Provide the (x, y) coordinate of the cell's center where the given text is located.  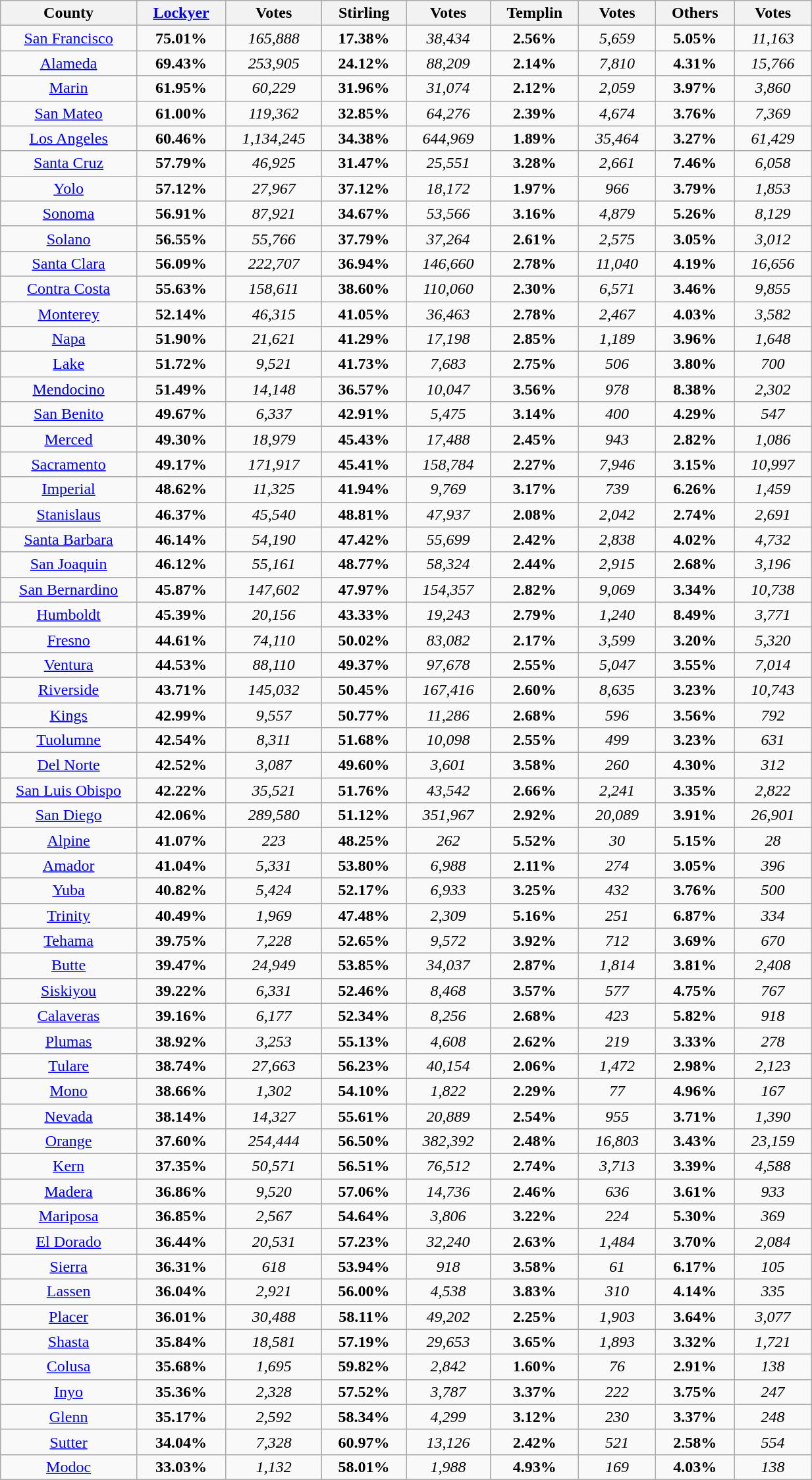
County (68, 13)
14,736 (448, 1192)
41.73% (364, 364)
369 (773, 1217)
Yolo (68, 188)
Mariposa (68, 1217)
2.08% (535, 514)
54,190 (274, 539)
34.38% (364, 138)
47.97% (364, 589)
5.52% (535, 840)
1,472 (617, 1066)
223 (274, 840)
3,087 (274, 765)
3,077 (773, 1317)
2,309 (448, 916)
Mendocino (68, 389)
7,369 (773, 113)
57.79% (180, 163)
2,042 (617, 514)
Fresno (68, 640)
1,903 (617, 1317)
247 (773, 1392)
27,663 (274, 1066)
978 (617, 389)
2.45% (535, 439)
1,695 (274, 1367)
35.68% (180, 1367)
631 (773, 740)
119,362 (274, 113)
7,328 (274, 1442)
52.34% (364, 1016)
2.25% (535, 1317)
51.76% (364, 790)
3,196 (773, 564)
5.26% (695, 213)
50.77% (364, 715)
15,766 (773, 63)
4,588 (773, 1166)
2,408 (773, 966)
57.23% (364, 1242)
77 (617, 1091)
48.77% (364, 564)
54.10% (364, 1091)
97,678 (448, 665)
2.44% (535, 564)
9,069 (617, 589)
596 (617, 715)
San Mateo (68, 113)
47,937 (448, 514)
5,475 (448, 414)
52.46% (364, 991)
Contra Costa (68, 288)
3,599 (617, 640)
1,189 (617, 339)
2,241 (617, 790)
2,592 (274, 1417)
310 (617, 1292)
3.61% (695, 1192)
27,967 (274, 188)
40.49% (180, 916)
2,822 (773, 790)
5,047 (617, 665)
2,059 (617, 88)
500 (773, 891)
14,148 (274, 389)
3.75% (695, 1392)
San Joaquin (68, 564)
9,572 (448, 941)
Merced (68, 439)
San Francisco (68, 38)
37.79% (364, 238)
3.71% (695, 1116)
50,571 (274, 1166)
7,014 (773, 665)
3.39% (695, 1166)
19,243 (448, 615)
44.53% (180, 665)
7,228 (274, 941)
58.01% (364, 1467)
35.84% (180, 1342)
792 (773, 715)
400 (617, 414)
2.39% (535, 113)
3,582 (773, 314)
42.06% (180, 815)
20,889 (448, 1116)
5,331 (274, 865)
943 (617, 439)
55,766 (274, 238)
3.97% (695, 88)
50.02% (364, 640)
33.03% (180, 1467)
8,635 (617, 690)
3.79% (695, 188)
5.82% (695, 1016)
219 (617, 1041)
4.29% (695, 414)
49.67% (180, 414)
42.22% (180, 790)
3.12% (535, 1417)
87,921 (274, 213)
39.47% (180, 966)
222,707 (274, 263)
51.68% (364, 740)
2.56% (535, 38)
4.19% (695, 263)
3.69% (695, 941)
17,488 (448, 439)
3.15% (695, 464)
2.12% (535, 88)
1,721 (773, 1342)
2.91% (695, 1367)
577 (617, 991)
55.63% (180, 288)
Stirling (364, 13)
335 (773, 1292)
966 (617, 188)
51.12% (364, 815)
88,110 (274, 665)
1,648 (773, 339)
Sierra (68, 1267)
Kern (68, 1166)
2.48% (535, 1141)
2.30% (535, 288)
53,566 (448, 213)
1.60% (535, 1367)
49.30% (180, 439)
48.25% (364, 840)
Del Norte (68, 765)
278 (773, 1041)
49.17% (180, 464)
88,209 (448, 63)
San Bernardino (68, 589)
57.12% (180, 188)
171,917 (274, 464)
36.94% (364, 263)
51.90% (180, 339)
955 (617, 1116)
Glenn (68, 1417)
2.63% (535, 1242)
3.34% (695, 589)
53.85% (364, 966)
396 (773, 865)
3.55% (695, 665)
40,154 (448, 1066)
41.05% (364, 314)
2.92% (535, 815)
2.46% (535, 1192)
3,601 (448, 765)
Modoc (68, 1467)
1,853 (773, 188)
14,327 (274, 1116)
55,699 (448, 539)
6.26% (695, 489)
2.06% (535, 1066)
3.57% (535, 991)
2.60% (535, 690)
60.46% (180, 138)
44.61% (180, 640)
48.62% (180, 489)
6,331 (274, 991)
3.16% (535, 213)
16,803 (617, 1141)
4.30% (695, 765)
56.09% (180, 263)
75.01% (180, 38)
Colusa (68, 1367)
49.37% (364, 665)
3,771 (773, 615)
4.75% (695, 991)
35.36% (180, 1392)
38.66% (180, 1091)
55.13% (364, 1041)
37.12% (364, 188)
1,134,245 (274, 138)
7,683 (448, 364)
48.81% (364, 514)
56.55% (180, 238)
3.20% (695, 640)
712 (617, 941)
4.96% (695, 1091)
2.66% (535, 790)
38,434 (448, 38)
146,660 (448, 263)
5,424 (274, 891)
36.04% (180, 1292)
2,328 (274, 1392)
56.91% (180, 213)
Tulare (68, 1066)
61.95% (180, 88)
76,512 (448, 1166)
6,571 (617, 288)
42.99% (180, 715)
547 (773, 414)
10,997 (773, 464)
8,256 (448, 1016)
8.38% (695, 389)
432 (617, 891)
Sonoma (68, 213)
64,276 (448, 113)
2,575 (617, 238)
46,925 (274, 163)
1,969 (274, 916)
60,229 (274, 88)
35,521 (274, 790)
Mono (68, 1091)
2,123 (773, 1066)
289,580 (274, 815)
9,855 (773, 288)
6,988 (448, 865)
46.37% (180, 514)
8,311 (274, 740)
3,713 (617, 1166)
2,302 (773, 389)
61 (617, 1267)
230 (617, 1417)
3,806 (448, 1217)
4,299 (448, 1417)
57.52% (364, 1392)
61.00% (180, 113)
7,810 (617, 63)
Humboldt (68, 615)
506 (617, 364)
Siskiyou (68, 991)
9,521 (274, 364)
45.39% (180, 615)
56.23% (364, 1066)
13,126 (448, 1442)
20,089 (617, 815)
3.80% (695, 364)
Alpine (68, 840)
43.71% (180, 690)
4.02% (695, 539)
35,464 (617, 138)
7,946 (617, 464)
56.00% (364, 1292)
24.12% (364, 63)
54.64% (364, 1217)
167 (773, 1091)
51.72% (180, 364)
Riverside (68, 690)
739 (617, 489)
42.52% (180, 765)
Santa Cruz (68, 163)
2,838 (617, 539)
Templin (535, 13)
3.92% (535, 941)
21,621 (274, 339)
105 (773, 1267)
11,325 (274, 489)
6,177 (274, 1016)
36,463 (448, 314)
1,893 (617, 1342)
46.12% (180, 564)
2.29% (535, 1091)
25,551 (448, 163)
2.62% (535, 1041)
2.79% (535, 615)
670 (773, 941)
2.54% (535, 1116)
74,110 (274, 640)
Amador (68, 865)
45.87% (180, 589)
251 (617, 916)
767 (773, 991)
40.82% (180, 891)
2,842 (448, 1367)
3.14% (535, 414)
2,921 (274, 1292)
41.94% (364, 489)
3,860 (773, 88)
Trinity (68, 916)
636 (617, 1192)
147,602 (274, 589)
58.34% (364, 1417)
47.42% (364, 539)
41.29% (364, 339)
4.14% (695, 1292)
San Diego (68, 815)
6.17% (695, 1267)
32.85% (364, 113)
3.70% (695, 1242)
2.27% (535, 464)
23,159 (773, 1141)
110,060 (448, 288)
11,163 (773, 38)
4,608 (448, 1041)
3.81% (695, 966)
50.45% (364, 690)
9,557 (274, 715)
37.60% (180, 1141)
Lockyer (180, 13)
31.96% (364, 88)
2.75% (535, 364)
56.51% (364, 1166)
3.25% (535, 891)
5.16% (535, 916)
3,253 (274, 1041)
10,738 (773, 589)
7.46% (695, 163)
76 (617, 1367)
3.22% (535, 1217)
36.01% (180, 1317)
3.65% (535, 1342)
Los Angeles (68, 138)
18,979 (274, 439)
554 (773, 1442)
30 (617, 840)
38.74% (180, 1066)
6,058 (773, 163)
2.11% (535, 865)
Lake (68, 364)
5.15% (695, 840)
39.22% (180, 991)
45.43% (364, 439)
57.06% (364, 1192)
499 (617, 740)
36.85% (180, 1217)
51.49% (180, 389)
1.97% (535, 188)
Inyo (68, 1392)
1.89% (535, 138)
167,416 (448, 690)
17.38% (364, 38)
Tuolumne (68, 740)
169 (617, 1467)
53.94% (364, 1267)
43.33% (364, 615)
9,520 (274, 1192)
39.75% (180, 941)
56.50% (364, 1141)
3.35% (695, 790)
3.91% (695, 815)
274 (617, 865)
38.92% (180, 1041)
8.49% (695, 615)
3.28% (535, 163)
39.16% (180, 1016)
2.98% (695, 1066)
49,202 (448, 1317)
165,888 (274, 38)
31.47% (364, 163)
57.19% (364, 1342)
69.43% (180, 63)
3.32% (695, 1342)
36.86% (180, 1192)
10,743 (773, 690)
1,086 (773, 439)
2,661 (617, 163)
1,302 (274, 1091)
3.64% (695, 1317)
254,444 (274, 1141)
83,082 (448, 640)
Sutter (68, 1442)
1,240 (617, 615)
58,324 (448, 564)
262 (448, 840)
37.35% (180, 1166)
6.87% (695, 916)
3.17% (535, 489)
3,012 (773, 238)
3.27% (695, 138)
60.97% (364, 1442)
423 (617, 1016)
Ventura (68, 665)
30,488 (274, 1317)
46,315 (274, 314)
Butte (68, 966)
49.60% (364, 765)
18,172 (448, 188)
4,538 (448, 1292)
8,129 (773, 213)
55.61% (364, 1116)
59.82% (364, 1367)
43,542 (448, 790)
700 (773, 364)
45.41% (364, 464)
Yuba (68, 891)
Solano (68, 238)
Tehama (68, 941)
Imperial (68, 489)
20,156 (274, 615)
47.48% (364, 916)
55,161 (274, 564)
Placer (68, 1317)
Calaveras (68, 1016)
Santa Barbara (68, 539)
351,967 (448, 815)
41.04% (180, 865)
52.17% (364, 891)
36.31% (180, 1267)
3,787 (448, 1392)
2.17% (535, 640)
24,949 (274, 966)
933 (773, 1192)
222 (617, 1392)
253,905 (274, 63)
42.54% (180, 740)
38.14% (180, 1116)
2.85% (535, 339)
145,032 (274, 690)
2,567 (274, 1217)
5,659 (617, 38)
158,784 (448, 464)
3.43% (695, 1141)
Stanislaus (68, 514)
11,040 (617, 263)
Others (695, 13)
521 (617, 1442)
1,484 (617, 1242)
Lassen (68, 1292)
Plumas (68, 1041)
32,240 (448, 1242)
16,656 (773, 263)
5.05% (695, 38)
6,337 (274, 414)
1,814 (617, 966)
5,320 (773, 640)
34,037 (448, 966)
382,392 (448, 1141)
4,674 (617, 113)
Monterey (68, 314)
Madera (68, 1192)
3.33% (695, 1041)
35.17% (180, 1417)
Napa (68, 339)
San Luis Obispo (68, 790)
36.57% (364, 389)
248 (773, 1417)
10,098 (448, 740)
1,459 (773, 489)
312 (773, 765)
Orange (68, 1141)
Kings (68, 715)
1,822 (448, 1091)
Marin (68, 88)
2,467 (617, 314)
20,531 (274, 1242)
2.58% (695, 1442)
52.65% (364, 941)
58.11% (364, 1317)
8,468 (448, 991)
618 (274, 1267)
3.46% (695, 288)
1,390 (773, 1116)
46.14% (180, 539)
2.14% (535, 63)
53.80% (364, 865)
Nevada (68, 1116)
18,581 (274, 1342)
Santa Clara (68, 263)
3.83% (535, 1292)
224 (617, 1217)
37,264 (448, 238)
36.44% (180, 1242)
4,732 (773, 539)
1,132 (274, 1467)
644,969 (448, 138)
4.31% (695, 63)
2.87% (535, 966)
Alameda (68, 63)
El Dorado (68, 1242)
2.61% (535, 238)
Shasta (68, 1342)
28 (773, 840)
Sacramento (68, 464)
34.04% (180, 1442)
61,429 (773, 138)
5.30% (695, 1217)
154,357 (448, 589)
6,933 (448, 891)
2,915 (617, 564)
11,286 (448, 715)
17,198 (448, 339)
10,047 (448, 389)
4,879 (617, 213)
45,540 (274, 514)
26,901 (773, 815)
52.14% (180, 314)
1,988 (448, 1467)
2,691 (773, 514)
31,074 (448, 88)
4.93% (535, 1467)
29,653 (448, 1342)
38.60% (364, 288)
9,769 (448, 489)
San Benito (68, 414)
334 (773, 916)
42.91% (364, 414)
2,084 (773, 1242)
34.67% (364, 213)
3.96% (695, 339)
41.07% (180, 840)
260 (617, 765)
158,611 (274, 288)
